For the text-containing cell, return its midpoint in (x, y) coordinate format. 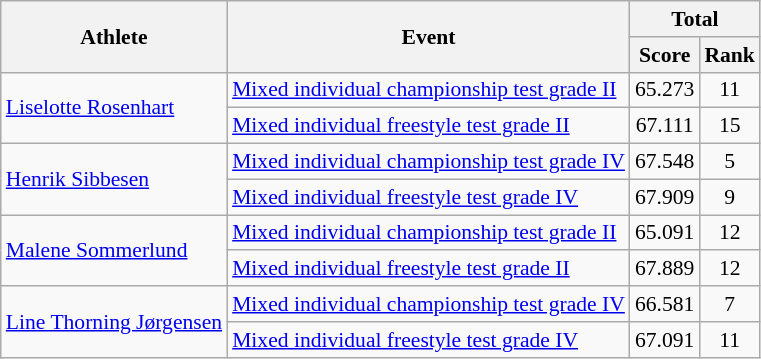
Malene Sommerlund (114, 250)
67.889 (664, 269)
67.548 (664, 162)
Score (664, 55)
67.909 (664, 197)
67.091 (664, 340)
15 (730, 126)
65.091 (664, 233)
Liselotte Rosenhart (114, 108)
Henrik Sibbesen (114, 180)
9 (730, 197)
67.111 (664, 126)
Line Thorning Jørgensen (114, 322)
Event (428, 36)
Total (695, 19)
65.273 (664, 90)
5 (730, 162)
7 (730, 304)
66.581 (664, 304)
Rank (730, 55)
Athlete (114, 36)
